Determine the [X, Y] coordinate at the center of the cell enclosing the given text.  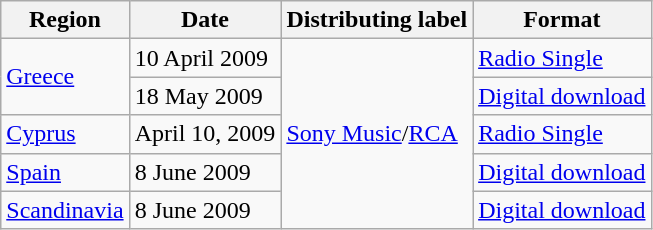
Scandinavia [65, 210]
18 May 2009 [205, 96]
Spain [65, 172]
April 10, 2009 [205, 134]
10 April 2009 [205, 58]
Format [562, 20]
Greece [65, 77]
Distributing label [377, 20]
Date [205, 20]
Sony Music/RCA [377, 134]
Region [65, 20]
Cyprus [65, 134]
